For the text-containing cell, return its midpoint in (X, Y) coordinate format. 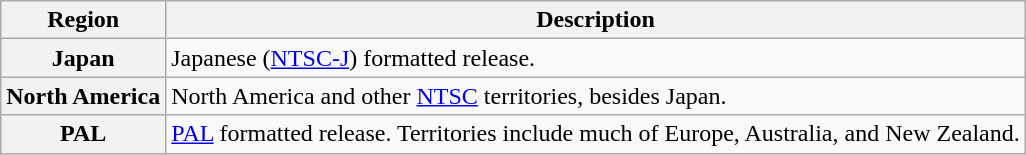
Japanese (NTSC-J) formatted release. (596, 58)
PAL formatted release. Territories include much of Europe, Australia, and New Zealand. (596, 134)
North America (84, 96)
Japan (84, 58)
North America and other NTSC territories, besides Japan. (596, 96)
Region (84, 20)
Description (596, 20)
PAL (84, 134)
